Identify which cell holds the provided text, then report its [x, y] central coordinate. 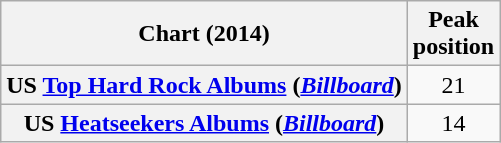
14 [453, 123]
Chart (2014) [204, 34]
Peak position [453, 34]
21 [453, 85]
US Top Hard Rock Albums (Billboard) [204, 85]
US Heatseekers Albums (Billboard) [204, 123]
